Capture the cell that displays the provided text and extract its [x, y] central coordinate. 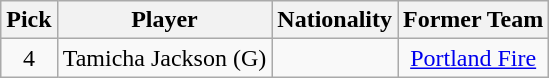
Nationality [335, 20]
Portland Fire [474, 58]
Tamicha Jackson (G) [164, 58]
Former Team [474, 20]
Pick [29, 20]
4 [29, 58]
Player [164, 20]
